Return [x, y] of the center of cell containing provided text 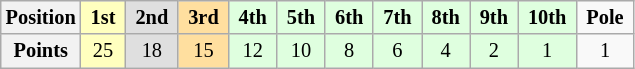
2nd [152, 17]
4 [446, 51]
8 [349, 51]
9th [494, 17]
7th [397, 17]
Points [41, 51]
4th [253, 17]
10th [547, 17]
18 [152, 51]
1st [104, 17]
25 [104, 51]
5th [301, 17]
12 [253, 51]
2 [494, 51]
6 [397, 51]
Position [41, 17]
8th [446, 17]
10 [301, 51]
3rd [203, 17]
6th [349, 17]
15 [203, 51]
Pole [604, 17]
